Output the (X, Y) coordinate of the center of the cell containing the given text.  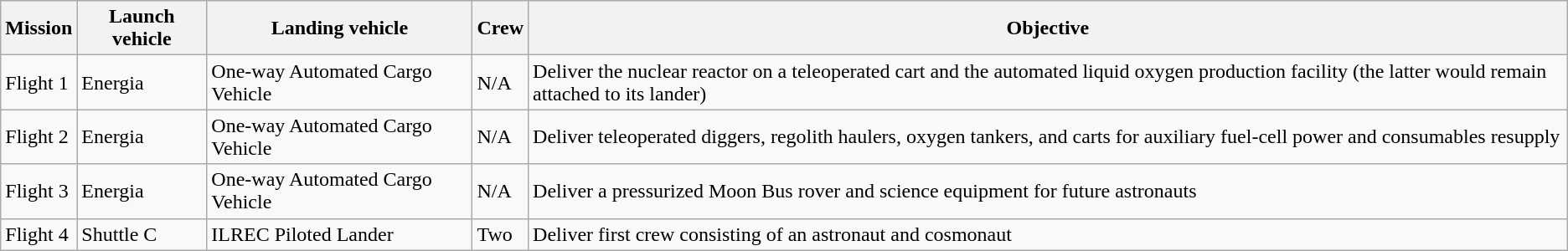
Flight 3 (39, 191)
Launch vehicle (142, 28)
Crew (501, 28)
Flight 4 (39, 234)
Deliver teleoperated diggers, regolith haulers, oxygen tankers, and carts for auxiliary fuel-cell power and consumables resupply (1049, 137)
Objective (1049, 28)
Two (501, 234)
Landing vehicle (340, 28)
ILREC Piloted Lander (340, 234)
Shuttle C (142, 234)
Flight 2 (39, 137)
Deliver first crew consisting of an astronaut and cosmonaut (1049, 234)
Flight 1 (39, 82)
Deliver a pressurized Moon Bus rover and science equipment for future astronauts (1049, 191)
Mission (39, 28)
